Locate the cell with the specified text and output its [X, Y] center coordinate. 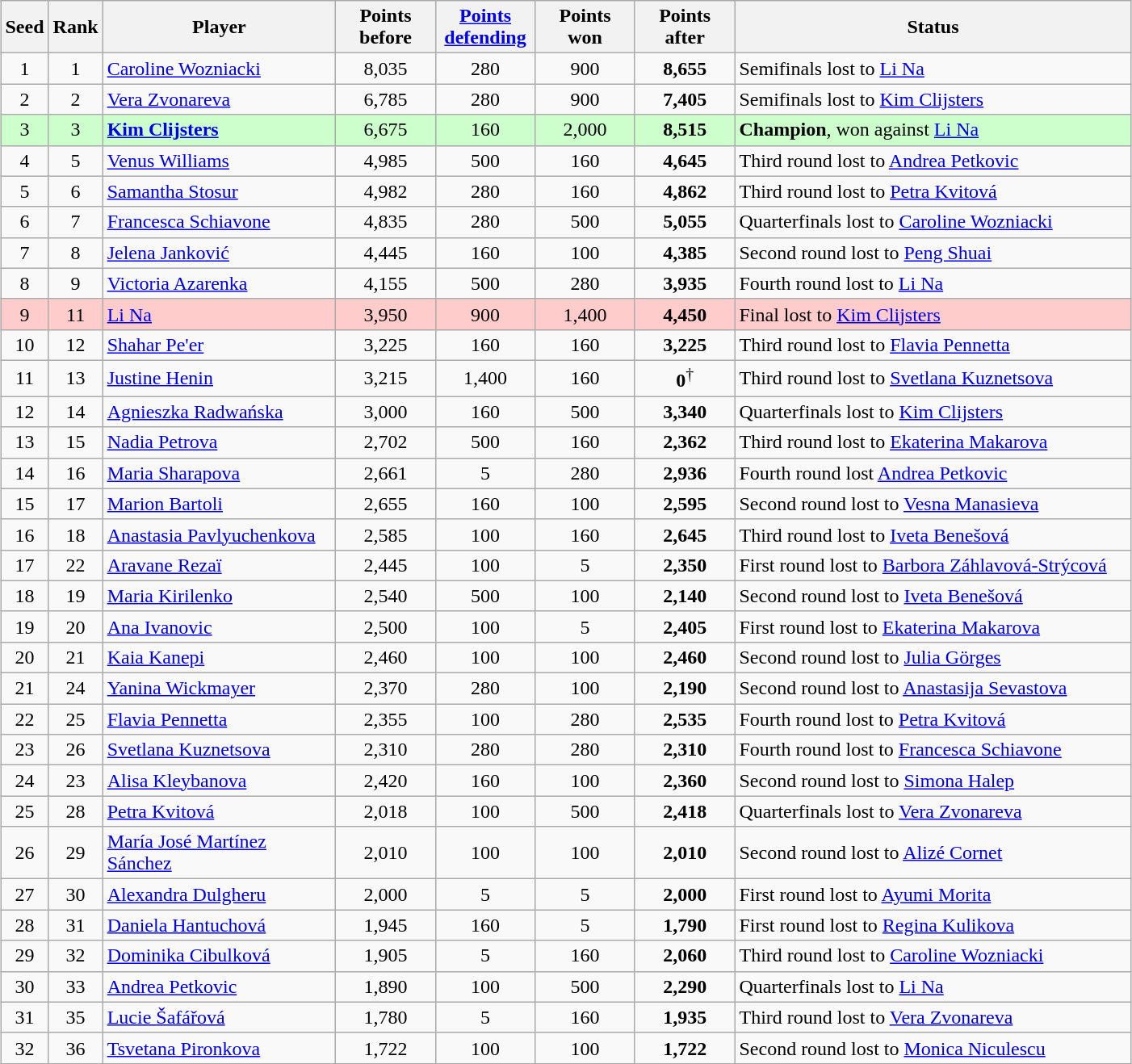
Shahar Pe'er [220, 345]
Second round lost to Iveta Benešová [933, 596]
2,290 [685, 987]
2,500 [386, 626]
8,655 [685, 69]
Fourth round lost to Petra Kvitová [933, 719]
Rank [76, 27]
2,350 [685, 565]
7,405 [685, 99]
Points won [585, 27]
5,055 [685, 222]
1,945 [386, 925]
Quarterfinals lost to Caroline Wozniacki [933, 222]
Third round lost to Iveta Benešová [933, 534]
Ana Ivanovic [220, 626]
Third round lost to Vera Zvonareva [933, 1017]
2,661 [386, 473]
27 [24, 894]
Third round lost to Flavia Pennetta [933, 345]
Maria Sharapova [220, 473]
2,060 [685, 956]
2,370 [386, 689]
4,645 [685, 161]
3,340 [685, 412]
2,018 [386, 811]
Second round lost to Alizé Cornet [933, 852]
Semifinals lost to Kim Clijsters [933, 99]
Fourth round lost to Li Na [933, 283]
Alexandra Dulgheru [220, 894]
2,418 [685, 811]
Third round lost to Andrea Petkovic [933, 161]
Li Na [220, 314]
Andrea Petkovic [220, 987]
Final lost to Kim Clijsters [933, 314]
Justine Henin [220, 378]
Victoria Azarenka [220, 283]
1,935 [685, 1017]
6,785 [386, 99]
Agnieszka Radwańska [220, 412]
4,835 [386, 222]
First round lost to Barbora Záhlavová-Strýcová [933, 565]
2,190 [685, 689]
2,405 [685, 626]
Points before [386, 27]
Second round lost to Simona Halep [933, 781]
3,000 [386, 412]
4 [24, 161]
First round lost to Ekaterina Makarova [933, 626]
1,890 [386, 987]
2,535 [685, 719]
Kaia Kanepi [220, 657]
36 [76, 1048]
4,985 [386, 161]
Third round lost to Ekaterina Makarova [933, 442]
2,360 [685, 781]
Quarterfinals lost to Kim Clijsters [933, 412]
4,155 [386, 283]
Daniela Hantuchová [220, 925]
Tsvetana Pironkova [220, 1048]
2,936 [685, 473]
First round lost to Ayumi Morita [933, 894]
María José Martínez Sánchez [220, 852]
Third round lost to Svetlana Kuznetsova [933, 378]
Champion, won against Li Na [933, 130]
Second round lost to Julia Görges [933, 657]
Marion Bartoli [220, 504]
Player [220, 27]
6,675 [386, 130]
Flavia Pennetta [220, 719]
Anastasia Pavlyuchenkova [220, 534]
Seed [24, 27]
2,540 [386, 596]
2,702 [386, 442]
Semifinals lost to Li Na [933, 69]
Venus Williams [220, 161]
2,585 [386, 534]
1,790 [685, 925]
2,362 [685, 442]
Fourth round lost Andrea Petkovic [933, 473]
Yanina Wickmayer [220, 689]
First round lost to Regina Kulikova [933, 925]
Svetlana Kuznetsova [220, 750]
1,905 [386, 956]
2,355 [386, 719]
Status [933, 27]
Maria Kirilenko [220, 596]
3,950 [386, 314]
2,645 [685, 534]
10 [24, 345]
Lucie Šafářová [220, 1017]
2,445 [386, 565]
Points after [685, 27]
Second round lost to Monica Niculescu [933, 1048]
Dominika Cibulková [220, 956]
Jelena Janković [220, 253]
4,445 [386, 253]
Aravane Rezaï [220, 565]
0† [685, 378]
2,595 [685, 504]
4,450 [685, 314]
Second round lost to Vesna Manasieva [933, 504]
35 [76, 1017]
4,862 [685, 191]
3,215 [386, 378]
Third round lost to Caroline Wozniacki [933, 956]
Francesca Schiavone [220, 222]
Vera Zvonareva [220, 99]
Third round lost to Petra Kvitová [933, 191]
2,420 [386, 781]
Nadia Petrova [220, 442]
1,780 [386, 1017]
3,935 [685, 283]
Alisa Kleybanova [220, 781]
2,655 [386, 504]
Second round lost to Peng Shuai [933, 253]
Second round lost to Anastasija Sevastova [933, 689]
4,982 [386, 191]
Samantha Stosur [220, 191]
Kim Clijsters [220, 130]
Petra Kvitová [220, 811]
8,515 [685, 130]
Quarterfinals lost to Li Na [933, 987]
33 [76, 987]
Caroline Wozniacki [220, 69]
Points defending [485, 27]
4,385 [685, 253]
Quarterfinals lost to Vera Zvonareva [933, 811]
8,035 [386, 69]
2,140 [685, 596]
Fourth round lost to Francesca Schiavone [933, 750]
